Capture the cell that displays the provided text and extract its [x, y] central coordinate. 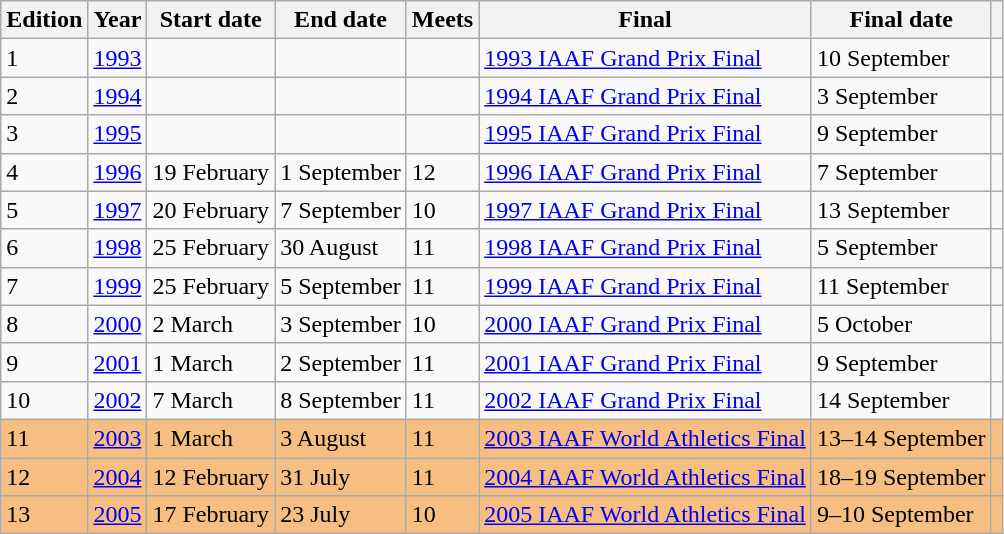
17 February [211, 515]
3 August [341, 438]
8 September [341, 400]
1994 IAAF Grand Prix Final [646, 96]
2002 [118, 400]
1 September [341, 172]
7 [44, 286]
1999 [118, 286]
23 July [341, 515]
31 July [341, 477]
1993 IAAF Grand Prix Final [646, 58]
1996 IAAF Grand Prix Final [646, 172]
Edition [44, 20]
13 September [901, 210]
11 September [901, 286]
1995 IAAF Grand Prix Final [646, 134]
2002 IAAF Grand Prix Final [646, 400]
2005 IAAF World Athletics Final [646, 515]
5 October [901, 324]
2004 IAAF World Athletics Final [646, 477]
1993 [118, 58]
Final [646, 20]
9 [44, 362]
1999 IAAF Grand Prix Final [646, 286]
Meets [442, 20]
1997 [118, 210]
1998 [118, 248]
Final date [901, 20]
Year [118, 20]
2001 [118, 362]
7 March [211, 400]
2 [44, 96]
4 [44, 172]
2005 [118, 515]
10 September [901, 58]
End date [341, 20]
8 [44, 324]
1 [44, 58]
18–19 September [901, 477]
Start date [211, 20]
2000 [118, 324]
2000 IAAF Grand Prix Final [646, 324]
12 February [211, 477]
2003 [118, 438]
1996 [118, 172]
14 September [901, 400]
2001 IAAF Grand Prix Final [646, 362]
13–14 September [901, 438]
6 [44, 248]
19 February [211, 172]
2 March [211, 324]
13 [44, 515]
1997 IAAF Grand Prix Final [646, 210]
1994 [118, 96]
9–10 September [901, 515]
3 [44, 134]
1998 IAAF Grand Prix Final [646, 248]
5 [44, 210]
20 February [211, 210]
2004 [118, 477]
2 September [341, 362]
30 August [341, 248]
2003 IAAF World Athletics Final [646, 438]
1995 [118, 134]
